Determine the [X, Y] coordinate at the center of the cell enclosing the given text.  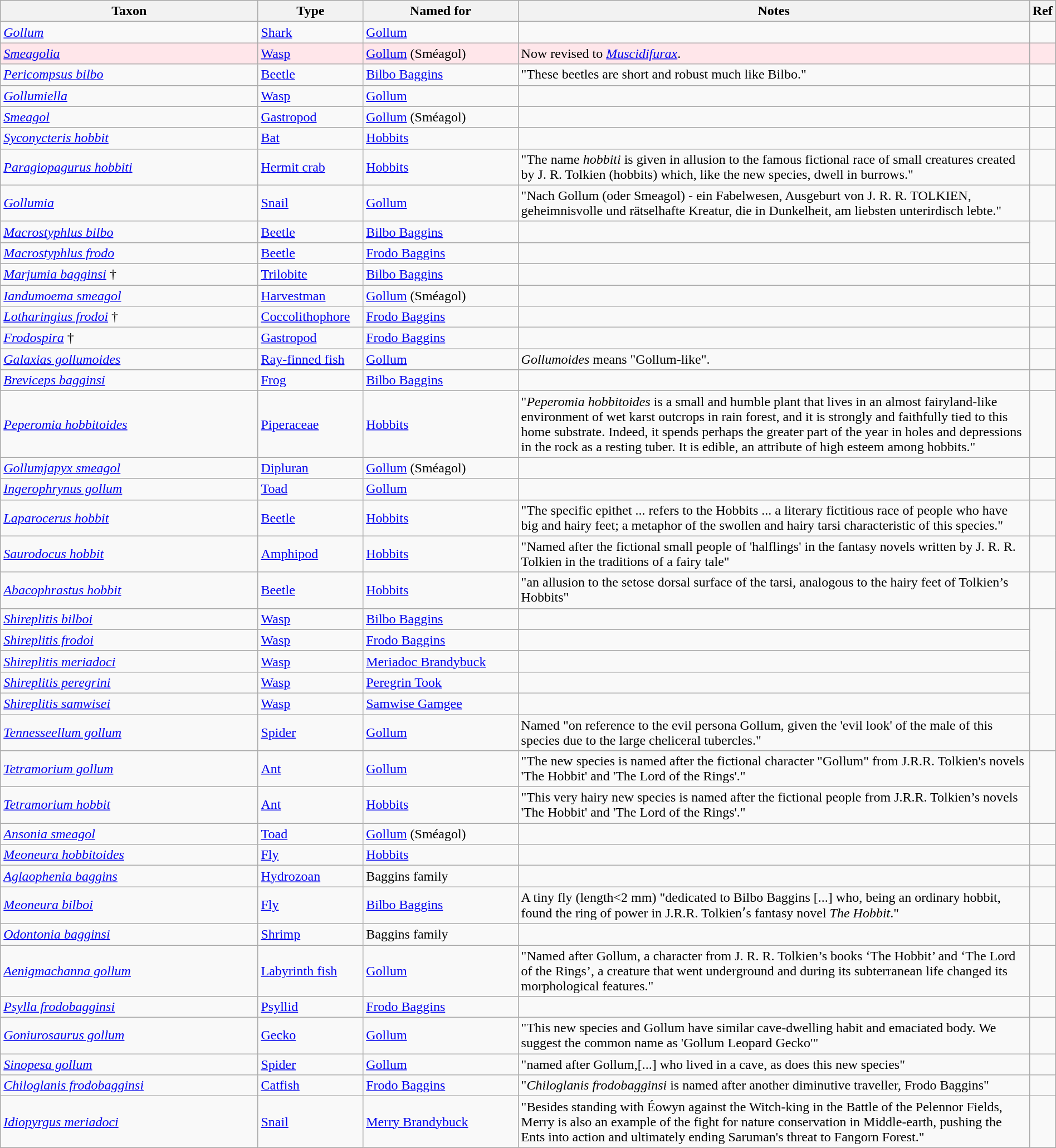
"This very hairy new species is named after the fictional people from J.R.R. Tolkien’s novels 'The Hobbit' and 'The Lord of the Rings'." [774, 805]
Taxon [129, 11]
Frodospira † [129, 338]
Shireplitis samwisei [129, 704]
Smeagol [129, 117]
Coccolithophore [311, 317]
Galaxias gollumoides [129, 359]
Peperomia hobbitoides [129, 424]
Gollumia [129, 203]
Frog [311, 380]
Ref [1043, 11]
Iandumoema smeagol [129, 296]
Samwise Gamgee [441, 704]
Peregrin Took [441, 682]
Paragiopagurus hobbiti [129, 167]
Ansonia smeagol [129, 834]
"named after Gollum,[...] who lived in a cave, as does this new species" [774, 1064]
Laparocerus hobbit [129, 518]
Type [311, 11]
Meoneura bilboi [129, 906]
Dipluran [311, 468]
Macrostyphlus frodo [129, 253]
Shireplitis peregrini [129, 682]
Meoneura hobbitoides [129, 855]
Odontonia bagginsi [129, 934]
Shrimp [311, 934]
Shireplitis meriadoci [129, 661]
Tennesseellum gollum [129, 732]
Idiopyrgus meriadoci [129, 1122]
Psylla frodobagginsi [129, 1007]
Sinopesa gollum [129, 1064]
Ray-finned fish [311, 359]
Gollumjapyx smeagol [129, 468]
Smeagolia [129, 53]
Merry Brandybuck [441, 1122]
Ingerophrynus gollum [129, 489]
Bat [311, 138]
Gollumiella [129, 96]
Aglaophenia baggins [129, 876]
Hermit crab [311, 167]
Trilobite [311, 274]
Psyllid [311, 1007]
Tetramorium gollum [129, 769]
"an allusion to the setose dorsal surface of the tarsi, analogous to the hairy feet of Tolkien’s Hobbits" [774, 590]
Hydrozoan [311, 876]
Named "on reference to the evil persona Gollum, given the 'evil look' of the male of this species due to the large cheliceral tubercles." [774, 732]
Abacophrastus hobbit [129, 590]
"Chiloglanis frodobagginsi is named after another diminutive traveller, Frodo Baggins" [774, 1086]
Macrostyphlus bilbo [129, 232]
Piperaceae [311, 424]
Gecko [311, 1036]
Breviceps bagginsi [129, 380]
Lotharingius frodoi † [129, 317]
Goniurosaurus gollum [129, 1036]
Syconycteris hobbit [129, 138]
Aenigmachanna gollum [129, 970]
Named for [441, 11]
Labyrinth fish [311, 970]
"This new species and Gollum have similar cave-dwelling habit and emaciated body. We suggest the common name as 'Gollum Leopard Gecko'" [774, 1036]
Chiloglanis frodobagginsi [129, 1086]
Pericompsus bilbo [129, 75]
Amphipod [311, 554]
"The new species is named after the fictional character "Gollum" from J.R.R. Tolkien's novels 'The Hobbit' and 'The Lord of the Rings'." [774, 769]
Shark [311, 32]
Harvestman [311, 296]
Shireplitis frodoi [129, 640]
Notes [774, 11]
Catfish [311, 1086]
Saurodocus hobbit [129, 554]
Marjumia bagginsi † [129, 274]
"Named after the fictional small people of 'halflings' in the fantasy novels written by J. R. R. Tolkien in the traditions of a fairy tale" [774, 554]
Shireplitis bilboi [129, 619]
Gollumoides means "Gollum-like". [774, 359]
"These beetles are short and robust much like Bilbo." [774, 75]
Now revised to Muscidifurax. [774, 53]
Tetramorium hobbit [129, 805]
Meriadoc Brandybuck [441, 661]
